Provide the (X, Y) coordinate of the cell's center where the given text is located.  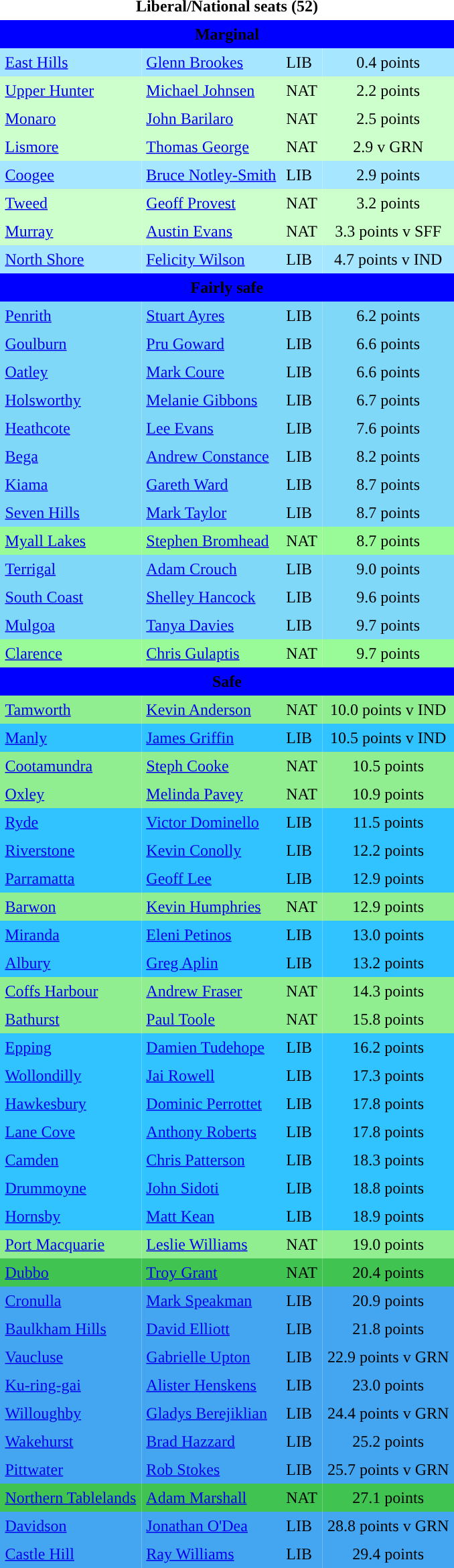
Alister Henskens (212, 1386)
18.9 points (388, 1217)
18.8 points (388, 1189)
Adam Crouch (212, 570)
Lee Evans (212, 429)
Mark Coure (212, 373)
Gareth Ward (212, 485)
Terrigal (71, 570)
Kevin Anderson (212, 710)
23.0 points (388, 1386)
Tanya Davies (212, 626)
Kevin Humphries (212, 907)
Vaucluse (71, 1358)
Oxley (71, 795)
Manly (71, 738)
Lane Cove (71, 1132)
Holsworthy (71, 401)
3.2 points (388, 204)
Oatley (71, 373)
Myall Lakes (71, 541)
Dominic Perrottet (212, 1104)
9.0 points (388, 570)
16.2 points (388, 1048)
22.9 points v GRN (388, 1358)
Austin Evans (212, 232)
15.8 points (388, 1020)
Safe (227, 682)
Epping (71, 1048)
Bega (71, 457)
Murray (71, 232)
4.7 points v IND (388, 260)
Greg Aplin (212, 964)
6.2 points (388, 316)
Mark Taylor (212, 513)
13.2 points (388, 964)
Marginal (227, 35)
Paul Toole (212, 1020)
Camden (71, 1161)
Clarence (71, 654)
Tamworth (71, 710)
Stuart Ayres (212, 316)
Miranda (71, 935)
Hawkesbury (71, 1104)
19.0 points (388, 1245)
Wakehurst (71, 1442)
Felicity Wilson (212, 260)
Mulgoa (71, 626)
Gladys Berejiklian (212, 1414)
Baulkham Hills (71, 1329)
2.9 points (388, 176)
John Sidoti (212, 1189)
Damien Tudehope (212, 1048)
Andrew Constance (212, 457)
Leslie Williams (212, 1245)
0.4 points (388, 63)
Thomas George (212, 147)
2.5 points (388, 119)
14.3 points (388, 992)
Troy Grant (212, 1273)
Andrew Fraser (212, 992)
20.4 points (388, 1273)
Brad Hazzard (212, 1442)
7.6 points (388, 429)
Geoff Lee (212, 879)
Davidson (71, 1526)
Anthony Roberts (212, 1132)
25.7 points v GRN (388, 1470)
Tweed (71, 204)
Willoughby (71, 1414)
Cootamundra (71, 767)
21.8 points (388, 1329)
Seven Hills (71, 513)
10.9 points (388, 795)
Coffs Harbour (71, 992)
10.5 points v IND (388, 738)
9.6 points (388, 598)
Shelley Hancock (212, 598)
Glenn Brookes (212, 63)
Mark Speakman (212, 1301)
Chris Patterson (212, 1161)
Gabrielle Upton (212, 1358)
South Coast (71, 598)
3.3 points v SFF (388, 232)
Jai Rowell (212, 1076)
Wollondilly (71, 1076)
13.0 points (388, 935)
Monaro (71, 119)
Pru Goward (212, 344)
Northern Tablelands (71, 1498)
Pittwater (71, 1470)
Rob Stokes (212, 1470)
Eleni Petinos (212, 935)
Adam Marshall (212, 1498)
Michael Johnsen (212, 91)
Bathurst (71, 1020)
24.4 points v GRN (388, 1414)
Lismore (71, 147)
Drummoyne (71, 1189)
20.9 points (388, 1301)
25.2 points (388, 1442)
James Griffin (212, 738)
17.3 points (388, 1076)
18.3 points (388, 1161)
Steph Cooke (212, 767)
Ryde (71, 823)
Geoff Provest (212, 204)
Fairly safe (227, 288)
Bruce Notley-Smith (212, 176)
North Shore (71, 260)
Melanie Gibbons (212, 401)
Stephen Bromhead (212, 541)
10.0 points v IND (388, 710)
Matt Kean (212, 1217)
Victor Dominello (212, 823)
Chris Gulaptis (212, 654)
8.2 points (388, 457)
John Barilaro (212, 119)
10.5 points (388, 767)
Heathcote (71, 429)
27.1 points (388, 1498)
Hornsby (71, 1217)
Ku-ring-gai (71, 1386)
11.5 points (388, 823)
Upper Hunter (71, 91)
28.8 points v GRN (388, 1526)
Jonathan O'Dea (212, 1526)
East Hills (71, 63)
Penrith (71, 316)
Goulburn (71, 344)
2.9 v GRN (388, 147)
Dubbo (71, 1273)
2.2 points (388, 91)
Barwon (71, 907)
Cronulla (71, 1301)
Port Macquarie (71, 1245)
Parramatta (71, 879)
12.2 points (388, 851)
6.7 points (388, 401)
David Elliott (212, 1329)
Albury (71, 964)
Riverstone (71, 851)
Kiama (71, 485)
Kevin Conolly (212, 851)
Melinda Pavey (212, 795)
Coogee (71, 176)
